Find where the given text appears and provide that cell's center as [x, y] coordinate. 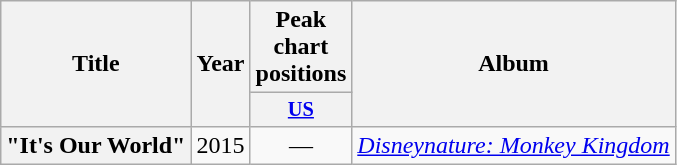
Peak chart positions [301, 47]
Year [220, 64]
— [301, 145]
Album [514, 64]
US [301, 110]
Title [96, 64]
"It's Our World" [96, 145]
Disneynature: Monkey Kingdom [514, 145]
2015 [220, 145]
